Identify which cell holds the provided text, then report its [X, Y] central coordinate. 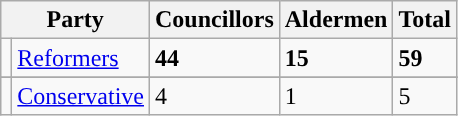
Conservative [81, 96]
1 [336, 96]
Aldermen [336, 20]
44 [215, 58]
Party [76, 20]
Councillors [215, 20]
15 [336, 58]
59 [425, 58]
Reformers [81, 58]
4 [215, 96]
5 [425, 96]
Total [425, 20]
